Scan for the cell matching the given text and deliver its (X, Y) coordinate at center. 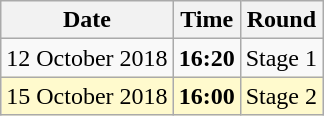
15 October 2018 (87, 96)
Time (206, 20)
Stage 2 (281, 96)
Stage 1 (281, 58)
16:00 (206, 96)
Date (87, 20)
Round (281, 20)
12 October 2018 (87, 58)
16:20 (206, 58)
